Scan for the cell matching the given text and deliver its (X, Y) coordinate at center. 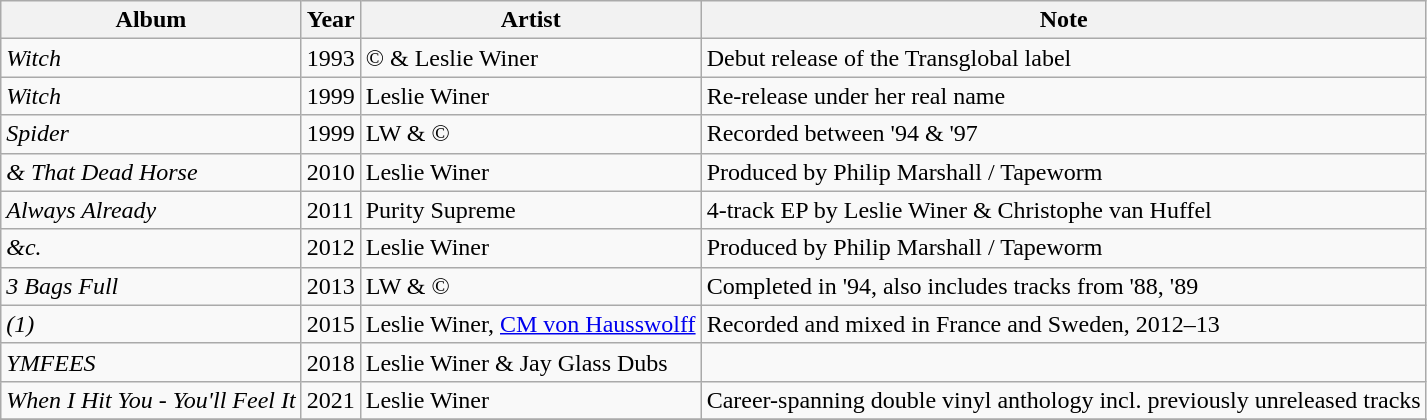
Leslie Winer & Jay Glass Dubs (530, 362)
4-track EP by Leslie Winer & Christophe van Huffel (1064, 210)
& That Dead Horse (151, 172)
2015 (330, 324)
Always Already (151, 210)
&c. (151, 248)
Career-spanning double vinyl anthology incl. previously unreleased tracks (1064, 400)
Album (151, 20)
2021 (330, 400)
Note (1064, 20)
Leslie Winer, CM von Hausswolff (530, 324)
2012 (330, 248)
Re-release under her real name (1064, 96)
Year (330, 20)
© & Leslie Winer (530, 58)
2010 (330, 172)
Recorded between '94 & '97 (1064, 134)
3 Bags Full (151, 286)
Debut release of the Transglobal label (1064, 58)
2018 (330, 362)
Spider (151, 134)
2011 (330, 210)
YMFEES (151, 362)
Recorded and mixed in France and Sweden, 2012–13 (1064, 324)
Completed in '94, also includes tracks from '88, '89 (1064, 286)
2013 (330, 286)
(1) (151, 324)
Purity Supreme (530, 210)
Artist (530, 20)
When I Hit You - You'll Feel It (151, 400)
1993 (330, 58)
